From the cell containing the given text, extract its center point as (x, y) coordinate. 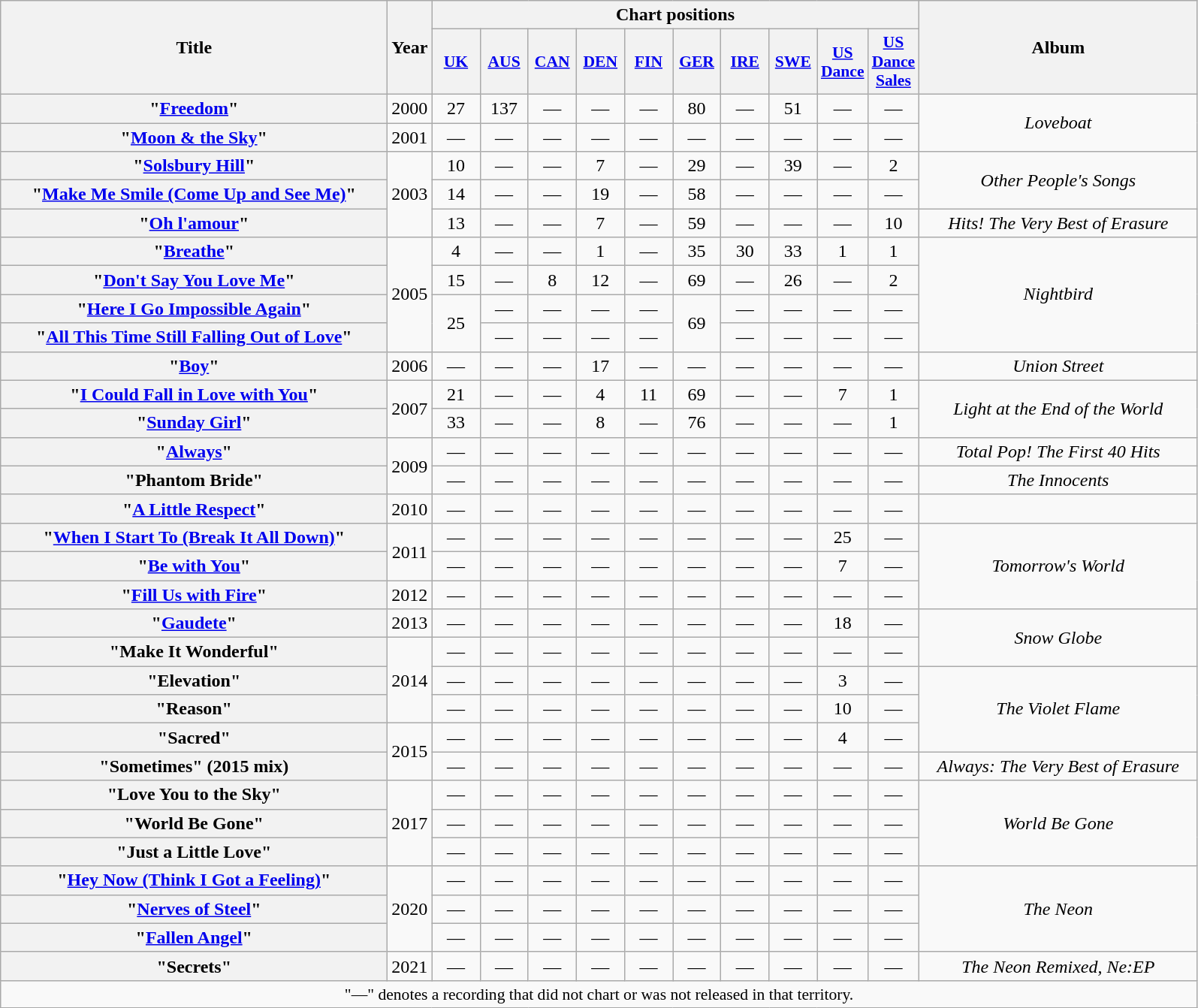
18 (843, 623)
2010 (410, 509)
"Moon & the Sky" (194, 137)
"Sacred" (194, 738)
13 (456, 223)
IRE (745, 62)
2003 (410, 195)
2017 (410, 823)
"Elevation" (194, 681)
"Nerves of Steel" (194, 909)
Other People's Songs (1058, 180)
"Fallen Angel" (194, 937)
Always: The Very Best of Erasure (1058, 766)
2006 (410, 366)
59 (697, 223)
AUS (504, 62)
DEN (600, 62)
"Don't Say You Love Me" (194, 280)
CAN (552, 62)
2015 (410, 752)
US Dance (843, 62)
"Fill Us with Fire" (194, 594)
The Violet Flame (1058, 709)
"Hey Now (Think I Got a Feeling)" (194, 880)
2011 (410, 551)
2013 (410, 623)
Title (194, 48)
Nightbird (1058, 294)
30 (745, 252)
"Love You to the Sky" (194, 795)
"When I Start To (Break It All Down)" (194, 537)
29 (697, 166)
"—" denotes a recording that did not chart or was not released in that territory. (599, 994)
2000 (410, 108)
"Boy" (194, 366)
UK (456, 62)
2020 (410, 909)
76 (697, 423)
14 (456, 195)
"Oh l'amour" (194, 223)
Total Pop! The First 40 Hits (1058, 451)
"Make It Wonderful" (194, 652)
"A Little Respect" (194, 509)
2012 (410, 594)
Light at the End of the World (1058, 409)
2021 (410, 966)
Hits! The Very Best of Erasure (1058, 223)
"Here I Go Impossible Again" (194, 309)
Tomorrow's World (1058, 566)
FIN (648, 62)
2009 (410, 466)
The Innocents (1058, 480)
39 (793, 166)
Album (1058, 48)
2005 (410, 294)
Loveboat (1058, 122)
17 (600, 366)
51 (793, 108)
27 (456, 108)
"Be with You" (194, 566)
"I Could Fall in Love with You" (194, 394)
"Sometimes" (2015 mix) (194, 766)
GER (697, 62)
35 (697, 252)
"Make Me Smile (Come Up and See Me)" (194, 195)
2001 (410, 137)
21 (456, 394)
"Freedom" (194, 108)
11 (648, 394)
"Phantom Bride" (194, 480)
"Solsbury Hill" (194, 166)
The Neon (1058, 909)
"World Be Gone" (194, 823)
"All This Time Still Falling Out of Love" (194, 337)
15 (456, 280)
"Always" (194, 451)
"Breathe" (194, 252)
Chart positions (675, 15)
"Sunday Girl" (194, 423)
Year (410, 48)
12 (600, 280)
"Gaudete" (194, 623)
26 (793, 280)
"Secrets" (194, 966)
80 (697, 108)
"Reason" (194, 709)
World Be Gone (1058, 823)
Union Street (1058, 366)
58 (697, 195)
2014 (410, 681)
137 (504, 108)
3 (843, 681)
"Just a Little Love" (194, 852)
Snow Globe (1058, 638)
SWE (793, 62)
US Dance Sales (894, 62)
2007 (410, 409)
19 (600, 195)
The Neon Remixed, Ne:EP (1058, 966)
